Search for the cell housing the specified text and yield its [x, y] center coordinate. 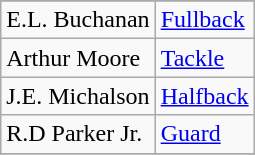
Tackle [204, 58]
Guard [204, 134]
R.D Parker Jr. [78, 134]
J.E. Michalson [78, 96]
Halfback [204, 96]
Arthur Moore [78, 58]
E.L. Buchanan [78, 20]
Fullback [204, 20]
